Identify which cell holds the provided text, then report its (X, Y) central coordinate. 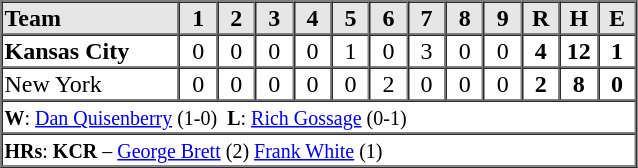
New York (91, 84)
H (579, 18)
Kansas City (91, 50)
E (617, 18)
6 (388, 18)
Team (91, 18)
W: Dan Quisenberry (1-0) L: Rich Gossage (0-1) (319, 116)
HRs: KCR – George Brett (2) Frank White (1) (319, 150)
9 (503, 18)
R (541, 18)
5 (350, 18)
12 (579, 50)
7 (427, 18)
